Locate the cell with the specified text and output its [x, y] center coordinate. 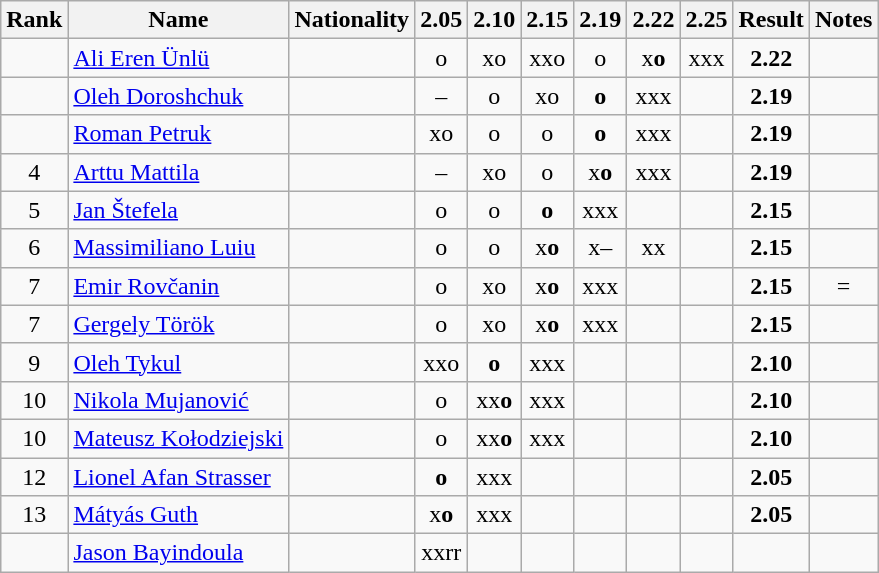
Mateusz Kołodziejski [178, 438]
Ali Eren Ünlü [178, 58]
Nationality [352, 20]
Arttu Mattila [178, 172]
Nikola Mujanović [178, 400]
Jason Bayindoula [178, 553]
12 [34, 477]
Result [771, 20]
Rank [34, 20]
Massimiliano Luiu [178, 248]
xx [654, 248]
Name [178, 20]
= [843, 286]
Roman Petruk [178, 134]
Notes [843, 20]
13 [34, 515]
x– [600, 248]
4 [34, 172]
Oleh Tykul [178, 362]
Jan Štefela [178, 210]
Oleh Doroshchuk [178, 96]
Mátyás Guth [178, 515]
6 [34, 248]
xxrr [442, 553]
Emir Rovčanin [178, 286]
9 [34, 362]
5 [34, 210]
Lionel Afan Strasser [178, 477]
2.25 [706, 20]
Gergely Török [178, 324]
